Return the (X, Y) coordinate for the center point of the cell that contains the specified text.  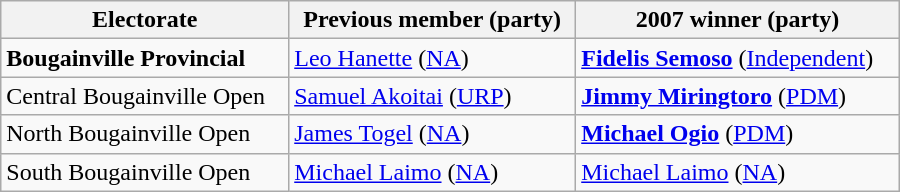
James Togel (NA) (432, 134)
South Bougainville Open (145, 172)
Samuel Akoitai (URP) (432, 96)
Michael Ogio (PDM) (738, 134)
2007 winner (party) (738, 20)
Fidelis Semoso (Independent) (738, 58)
North Bougainville Open (145, 134)
Previous member (party) (432, 20)
Bougainville Provincial (145, 58)
Electorate (145, 20)
Leo Hanette (NA) (432, 58)
Jimmy Miringtoro (PDM) (738, 96)
Central Bougainville Open (145, 96)
